Output the (X, Y) coordinate of the center of the cell containing the given text.  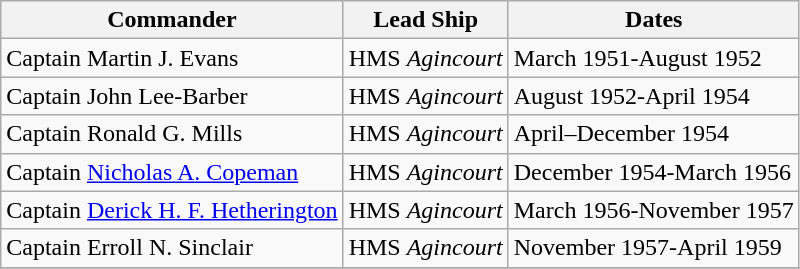
December 1954-March 1956 (654, 172)
Captain Martin J. Evans (172, 58)
August 1952-April 1954 (654, 96)
Lead Ship (426, 20)
Captain John Lee-Barber (172, 96)
Dates (654, 20)
March 1956-November 1957 (654, 210)
Commander (172, 20)
March 1951-August 1952 (654, 58)
April–December 1954 (654, 134)
Captain Derick H. F. Hetherington (172, 210)
Captain Erroll N. Sinclair (172, 248)
November 1957-April 1959 (654, 248)
Captain Ronald G. Mills (172, 134)
Captain Nicholas A. Copeman (172, 172)
